From the cell containing the given text, extract its center point as [x, y] coordinate. 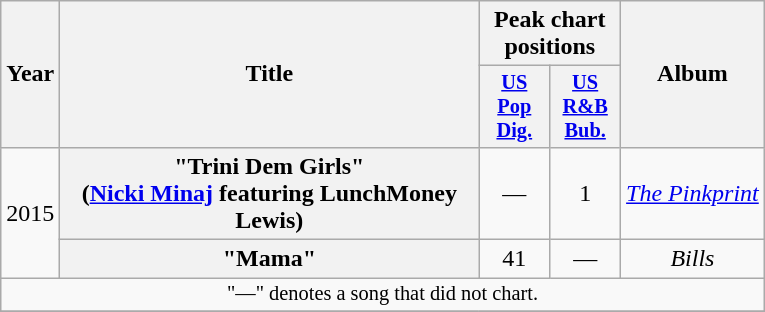
41 [514, 259]
"—" denotes a song that did not chart. [383, 295]
Bills [693, 259]
USR&BBub. [586, 107]
Year [30, 74]
USPopDig. [514, 107]
1 [586, 193]
"Trini Dem Girls"(Nicki Minaj featuring LunchMoney Lewis) [270, 193]
"Mama" [270, 259]
Title [270, 74]
Peak chart positions [550, 34]
The Pinkprint [693, 193]
2015 [30, 212]
Album [693, 74]
